For the text-containing cell, return its midpoint in [x, y] coordinate format. 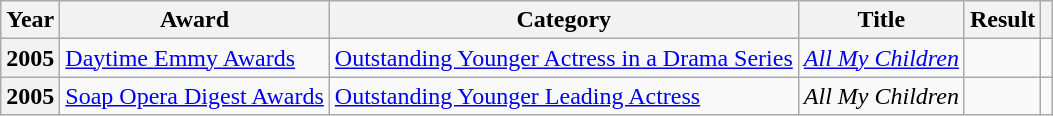
Outstanding Younger Actress in a Drama Series [564, 58]
Soap Opera Digest Awards [194, 96]
Award [194, 20]
Category [564, 20]
Result [1002, 20]
Outstanding Younger Leading Actress [564, 96]
Year [30, 20]
Daytime Emmy Awards [194, 58]
Title [881, 20]
